From the cell containing the given text, extract its center point as (x, y) coordinate. 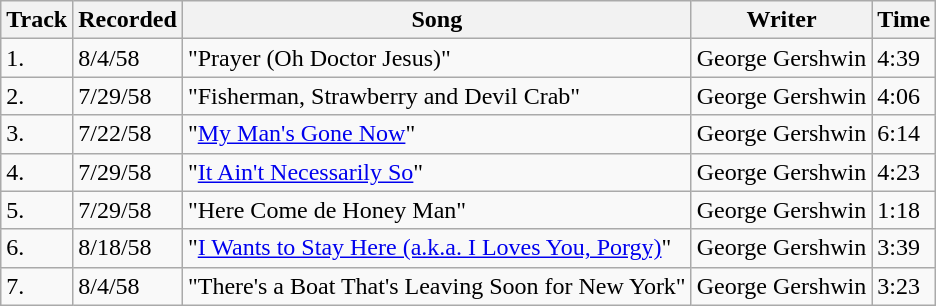
1. (37, 58)
"There's a Boat That's Leaving Soon for New York" (436, 286)
Time (904, 20)
"Fisherman, Strawberry and Devil Crab" (436, 96)
4:06 (904, 96)
7. (37, 286)
8/18/58 (128, 248)
"Prayer (Oh Doctor Jesus)" (436, 58)
6. (37, 248)
3:23 (904, 286)
Writer (782, 20)
Recorded (128, 20)
3. (37, 134)
"Here Come de Honey Man" (436, 210)
"My Man's Gone Now" (436, 134)
Track (37, 20)
4:23 (904, 172)
5. (37, 210)
7/22/58 (128, 134)
"It Ain't Necessarily So" (436, 172)
2. (37, 96)
1:18 (904, 210)
"I Wants to Stay Here (a.k.a. I Loves You, Porgy)" (436, 248)
6:14 (904, 134)
4:39 (904, 58)
Song (436, 20)
3:39 (904, 248)
4. (37, 172)
